Pinpoint the cell where the given text exists, returning its (x, y) midpoint coordinate. 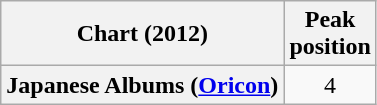
Peak position (330, 34)
4 (330, 85)
Chart (2012) (142, 34)
Japanese Albums (Oricon) (142, 85)
